Determine the (x, y) coordinate at the center of the cell enclosing the given text.  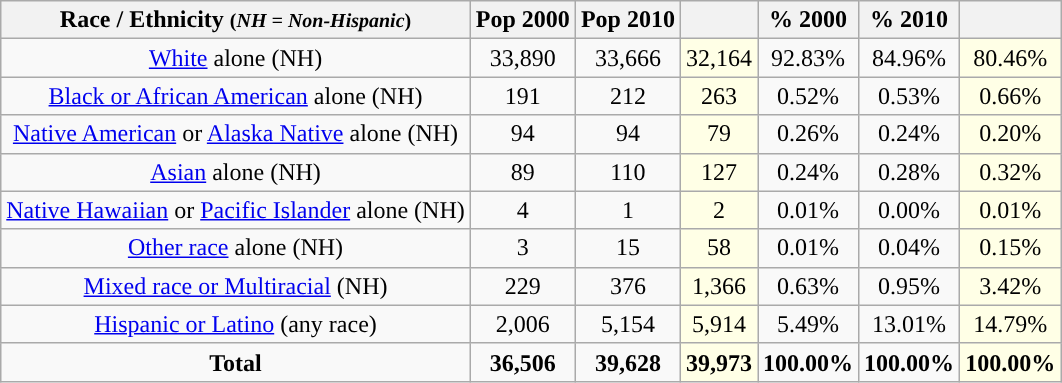
White alone (NH) (236, 58)
4 (522, 210)
3.42% (1010, 286)
5.49% (808, 324)
Hispanic or Latino (any race) (236, 324)
92.83% (808, 58)
Other race alone (NH) (236, 248)
79 (718, 134)
33,666 (628, 58)
5,154 (628, 324)
0.00% (910, 210)
32,164 (718, 58)
0.20% (1010, 134)
0.04% (910, 248)
0.15% (1010, 248)
Total (236, 362)
Asian alone (NH) (236, 172)
3 (522, 248)
14.79% (1010, 324)
Race / Ethnicity (NH = Non-Hispanic) (236, 20)
263 (718, 96)
1 (628, 210)
36,506 (522, 362)
191 (522, 96)
Native American or Alaska Native alone (NH) (236, 134)
127 (718, 172)
0.32% (1010, 172)
212 (628, 96)
89 (522, 172)
Pop 2010 (628, 20)
0.52% (808, 96)
0.26% (808, 134)
Mixed race or Multiracial (NH) (236, 286)
0.63% (808, 286)
0.95% (910, 286)
Black or African American alone (NH) (236, 96)
80.46% (1010, 58)
0.66% (1010, 96)
13.01% (910, 324)
Native Hawaiian or Pacific Islander alone (NH) (236, 210)
5,914 (718, 324)
% 2010 (910, 20)
2,006 (522, 324)
% 2000 (808, 20)
39,628 (628, 362)
1,366 (718, 286)
0.53% (910, 96)
229 (522, 286)
84.96% (910, 58)
33,890 (522, 58)
15 (628, 248)
110 (628, 172)
2 (718, 210)
39,973 (718, 362)
0.28% (910, 172)
58 (718, 248)
376 (628, 286)
Pop 2000 (522, 20)
